Scan for the cell matching the given text and deliver its [x, y] coordinate at center. 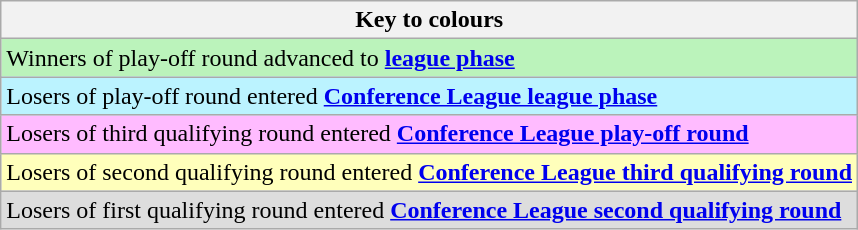
Losers of third qualifying round entered Conference League play-off round [430, 134]
Key to colours [430, 20]
Winners of play-off round advanced to league phase [430, 58]
Losers of play-off round entered Conference League league phase [430, 96]
Losers of second qualifying round entered Conference League third qualifying round [430, 172]
Losers of first qualifying round entered Conference League second qualifying round [430, 210]
